For the text-containing cell, return its midpoint in (X, Y) coordinate format. 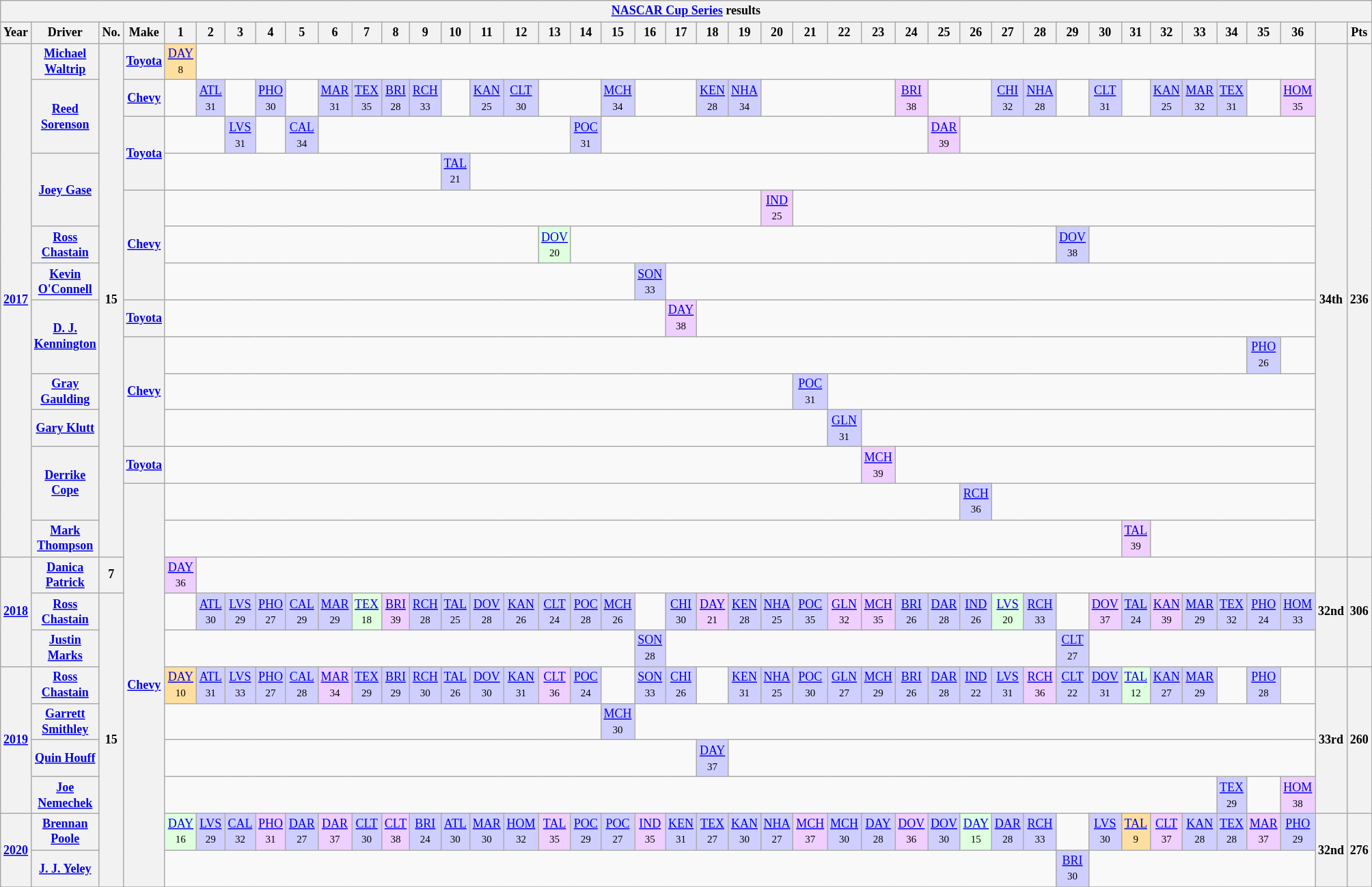
Joe Nemechek (65, 795)
DAY8 (180, 62)
GLN31 (845, 428)
27 (1007, 33)
2017 (16, 299)
DOV31 (1105, 685)
Garrett Smithley (65, 722)
22 (845, 33)
DOV20 (555, 245)
2020 (16, 850)
No. (111, 33)
HOM38 (1298, 795)
LVS33 (241, 685)
DAY15 (976, 832)
TAL24 (1136, 612)
PHO29 (1298, 832)
GLN32 (845, 612)
CHI30 (681, 612)
CHI26 (681, 685)
11 (486, 33)
DAY21 (713, 612)
Reed Sorenson (65, 116)
17 (681, 33)
BRI24 (425, 832)
20 (777, 33)
Michael Waltrip (65, 62)
IND22 (976, 685)
CLT31 (1105, 98)
CLT38 (395, 832)
Justin Marks (65, 649)
POC28 (586, 612)
Danica Patrick (65, 575)
CAL32 (241, 832)
CAL34 (302, 135)
23 (878, 33)
26 (976, 33)
2 (210, 33)
TAL26 (455, 685)
30 (1105, 33)
36 (1298, 33)
16 (650, 33)
DOV38 (1073, 245)
PHO30 (271, 98)
Gary Klutt (65, 428)
PHO31 (271, 832)
BRI28 (395, 98)
DAR27 (302, 832)
KAN28 (1200, 832)
KAN30 (745, 832)
13 (555, 33)
DAR39 (944, 135)
8 (395, 33)
32 (1166, 33)
DAY16 (180, 832)
MCH29 (878, 685)
Gray Gaulding (65, 392)
DOV28 (486, 612)
DAY36 (180, 575)
POC30 (810, 685)
PHO28 (1263, 685)
BRI30 (1073, 869)
IND25 (777, 208)
KAN39 (1166, 612)
HOM33 (1298, 612)
DAY10 (180, 685)
25 (944, 33)
TAL35 (555, 832)
DOV36 (911, 832)
14 (586, 33)
9 (425, 33)
MAR32 (1200, 98)
TAL21 (455, 172)
IND26 (976, 612)
33rd (1331, 741)
6 (335, 33)
1 (180, 33)
GLN27 (845, 685)
12 (521, 33)
Kevin O'Connell (65, 282)
Joey Gase (65, 190)
276 (1359, 850)
NASCAR Cup Series results (686, 11)
MAR31 (335, 98)
Mark Thompson (65, 538)
CLT37 (1166, 832)
5 (302, 33)
TAL9 (1136, 832)
POC35 (810, 612)
CLT22 (1073, 685)
POC29 (586, 832)
TEX18 (367, 612)
NHA27 (777, 832)
Quin Houff (65, 759)
DAR37 (335, 832)
DAY38 (681, 318)
CLT27 (1073, 649)
LVS30 (1105, 832)
SON28 (650, 649)
Pts (1359, 33)
3 (241, 33)
260 (1359, 741)
DOV37 (1105, 612)
Make (143, 33)
Year (16, 33)
306 (1359, 611)
KAN31 (521, 685)
RCH28 (425, 612)
CLT24 (555, 612)
19 (745, 33)
TAL12 (1136, 685)
CHI32 (1007, 98)
KAN27 (1166, 685)
34th (1331, 299)
24 (911, 33)
NHA28 (1040, 98)
TAL25 (455, 612)
PHO24 (1263, 612)
MAR37 (1263, 832)
BRI29 (395, 685)
TEX28 (1232, 832)
DAY28 (878, 832)
MCH35 (878, 612)
MCH37 (810, 832)
POC27 (618, 832)
MAR30 (486, 832)
4 (271, 33)
CAL28 (302, 685)
NHA34 (745, 98)
TEX27 (713, 832)
18 (713, 33)
236 (1359, 299)
DAY37 (713, 759)
Driver (65, 33)
HOM32 (521, 832)
CLT36 (555, 685)
2019 (16, 741)
HOM35 (1298, 98)
34 (1232, 33)
POC24 (586, 685)
35 (1263, 33)
31 (1136, 33)
J. J. Yeley (65, 869)
29 (1073, 33)
KAN26 (521, 612)
33 (1200, 33)
21 (810, 33)
D. J. Kennington (65, 336)
MCH26 (618, 612)
BRI39 (395, 612)
TEX35 (367, 98)
10 (455, 33)
MCH34 (618, 98)
MCH39 (878, 465)
MAR34 (335, 685)
LVS20 (1007, 612)
TEX32 (1232, 612)
CAL29 (302, 612)
IND35 (650, 832)
Brennan Poole (65, 832)
BRI38 (911, 98)
2018 (16, 611)
Derrike Cope (65, 482)
PHO26 (1263, 355)
28 (1040, 33)
TAL39 (1136, 538)
RCH30 (425, 685)
TEX31 (1232, 98)
